Extract the (X, Y) coordinate from the center of the cell holding the provided text.  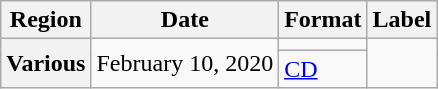
CD (323, 69)
Format (323, 20)
Region (46, 20)
Date (185, 20)
Various (46, 64)
February 10, 2020 (185, 64)
Label (402, 20)
